Locate the cell with the specified text and output its [x, y] center coordinate. 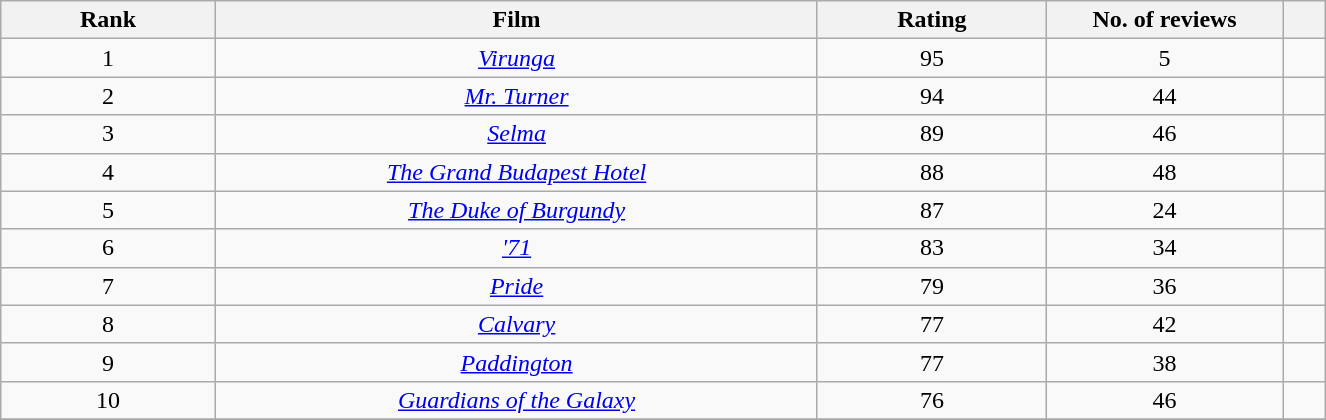
34 [1164, 248]
Pride [517, 286]
76 [932, 400]
83 [932, 248]
Selma [517, 134]
Rating [932, 20]
Calvary [517, 324]
6 [108, 248]
No. of reviews [1164, 20]
36 [1164, 286]
'71 [517, 248]
Film [517, 20]
4 [108, 172]
2 [108, 96]
24 [1164, 210]
Guardians of the Galaxy [517, 400]
3 [108, 134]
94 [932, 96]
87 [932, 210]
The Grand Budapest Hotel [517, 172]
9 [108, 362]
The Duke of Burgundy [517, 210]
88 [932, 172]
Paddington [517, 362]
7 [108, 286]
Rank [108, 20]
95 [932, 58]
44 [1164, 96]
8 [108, 324]
48 [1164, 172]
42 [1164, 324]
79 [932, 286]
89 [932, 134]
Mr. Turner [517, 96]
38 [1164, 362]
1 [108, 58]
10 [108, 400]
Virunga [517, 58]
